Identify which cell holds the provided text, then report its [X, Y] central coordinate. 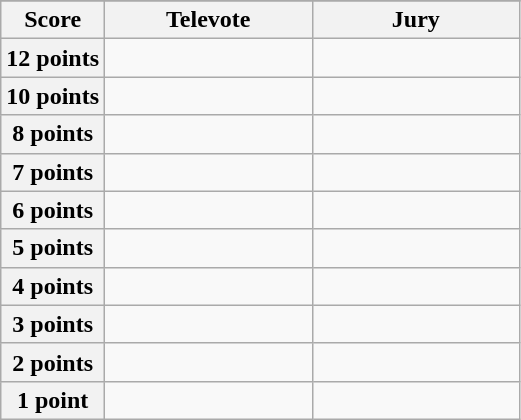
Televote [209, 20]
Jury [416, 20]
1 point [53, 400]
3 points [53, 324]
8 points [53, 134]
Score [53, 20]
10 points [53, 96]
2 points [53, 362]
6 points [53, 210]
7 points [53, 172]
4 points [53, 286]
12 points [53, 58]
5 points [53, 248]
